Return the (x, y) coordinate for the center point of the cell that contains the specified text.  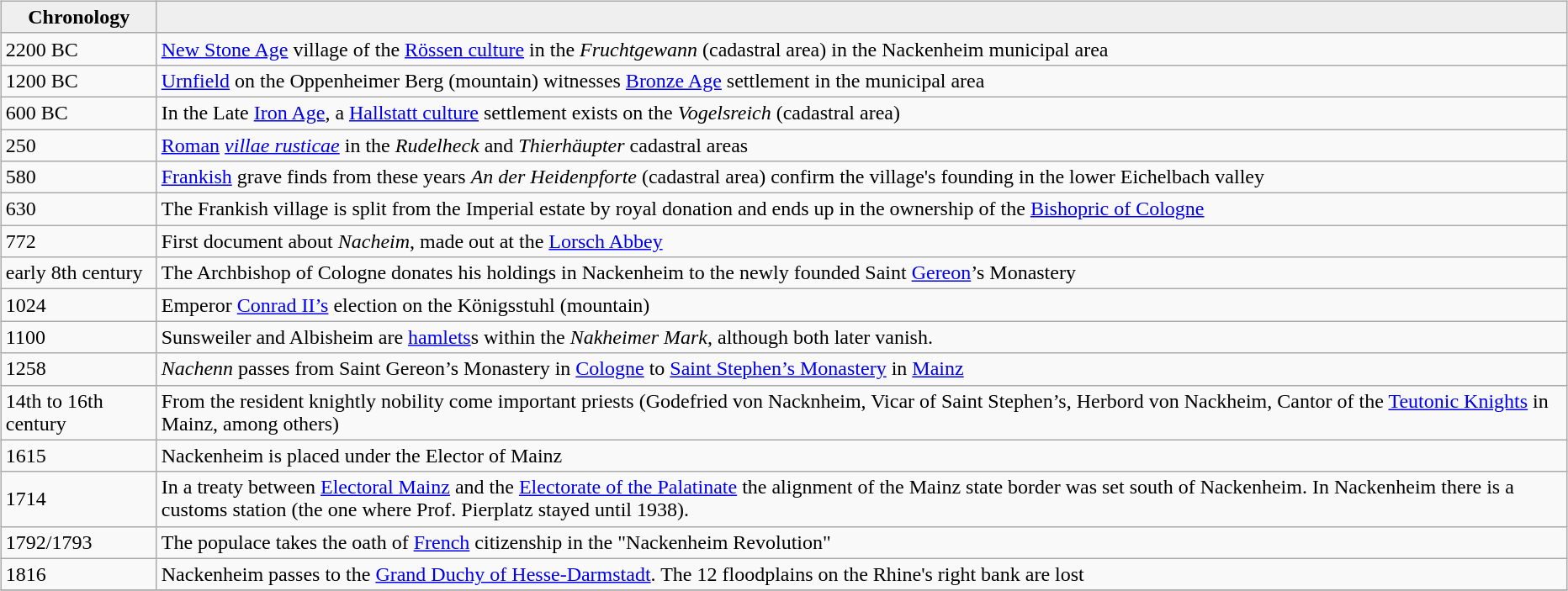
Sunsweiler and Albisheim are hamletss within the Nakheimer Mark, although both later vanish. (861, 337)
630 (79, 209)
Chronology (79, 17)
Roman villae rusticae in the Rudelheck and Thierhäupter cadastral areas (861, 145)
14th to 16th century (79, 412)
772 (79, 241)
Nackenheim passes to the Grand Duchy of Hesse-Darmstadt. The 12 floodplains on the Rhine's right bank are lost (861, 574)
Nackenheim is placed under the Elector of Mainz (861, 456)
First document about Nacheim, made out at the Lorsch Abbey (861, 241)
Emperor Conrad II’s election on the Königsstuhl (mountain) (861, 305)
1024 (79, 305)
Nachenn passes from Saint Gereon’s Monastery in Cologne to Saint Stephen’s Monastery in Mainz (861, 369)
1714 (79, 499)
Frankish grave finds from these years An der Heidenpforte (cadastral area) confirm the village's founding in the lower Eichelbach valley (861, 177)
1792/1793 (79, 542)
2200 BC (79, 49)
Urnfield on the Oppenheimer Berg (mountain) witnesses Bronze Age settlement in the municipal area (861, 81)
1615 (79, 456)
1816 (79, 574)
The populace takes the oath of French citizenship in the "Nackenheim Revolution" (861, 542)
1200 BC (79, 81)
The Frankish village is split from the Imperial estate by royal donation and ends up in the ownership of the Bishopric of Cologne (861, 209)
600 BC (79, 113)
250 (79, 145)
early 8th century (79, 273)
1258 (79, 369)
1100 (79, 337)
New Stone Age village of the Rössen culture in the Fruchtgewann (cadastral area) in the Nackenheim municipal area (861, 49)
In the Late Iron Age, a Hallstatt culture settlement exists on the Vogelsreich (cadastral area) (861, 113)
580 (79, 177)
The Archbishop of Cologne donates his holdings in Nackenheim to the newly founded Saint Gereon’s Monastery (861, 273)
